Scan for the cell matching the given text and deliver its [x, y] coordinate at center. 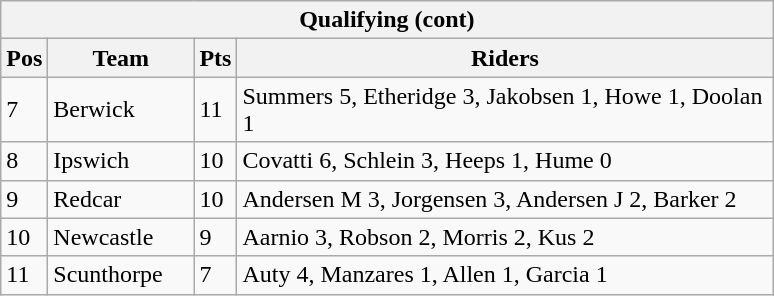
Covatti 6, Schlein 3, Heeps 1, Hume 0 [505, 161]
Scunthorpe [121, 275]
Team [121, 58]
Redcar [121, 199]
Auty 4, Manzares 1, Allen 1, Garcia 1 [505, 275]
Riders [505, 58]
Aarnio 3, Robson 2, Morris 2, Kus 2 [505, 237]
Newcastle [121, 237]
Berwick [121, 110]
Pos [24, 58]
Ipswich [121, 161]
8 [24, 161]
Qualifying (cont) [387, 20]
Pts [216, 58]
Andersen M 3, Jorgensen 3, Andersen J 2, Barker 2 [505, 199]
Summers 5, Etheridge 3, Jakobsen 1, Howe 1, Doolan 1 [505, 110]
